Detect which cell encompasses the target text, then output its [x, y] center coordinate. 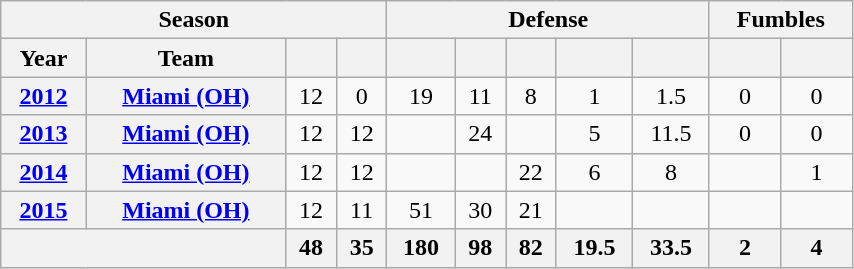
5 [594, 134]
24 [480, 134]
22 [532, 172]
Team [186, 58]
19 [421, 96]
2 [744, 248]
11.5 [672, 134]
Fumbles [780, 20]
6 [594, 172]
Year [44, 58]
98 [480, 248]
Defense [548, 20]
30 [480, 210]
Season [194, 20]
33.5 [672, 248]
180 [421, 248]
2012 [44, 96]
2013 [44, 134]
48 [312, 248]
21 [532, 210]
35 [362, 248]
19.5 [594, 248]
1.5 [672, 96]
51 [421, 210]
4 [817, 248]
82 [532, 248]
2014 [44, 172]
2015 [44, 210]
